Detect which cell encompasses the target text, then output its (X, Y) center coordinate. 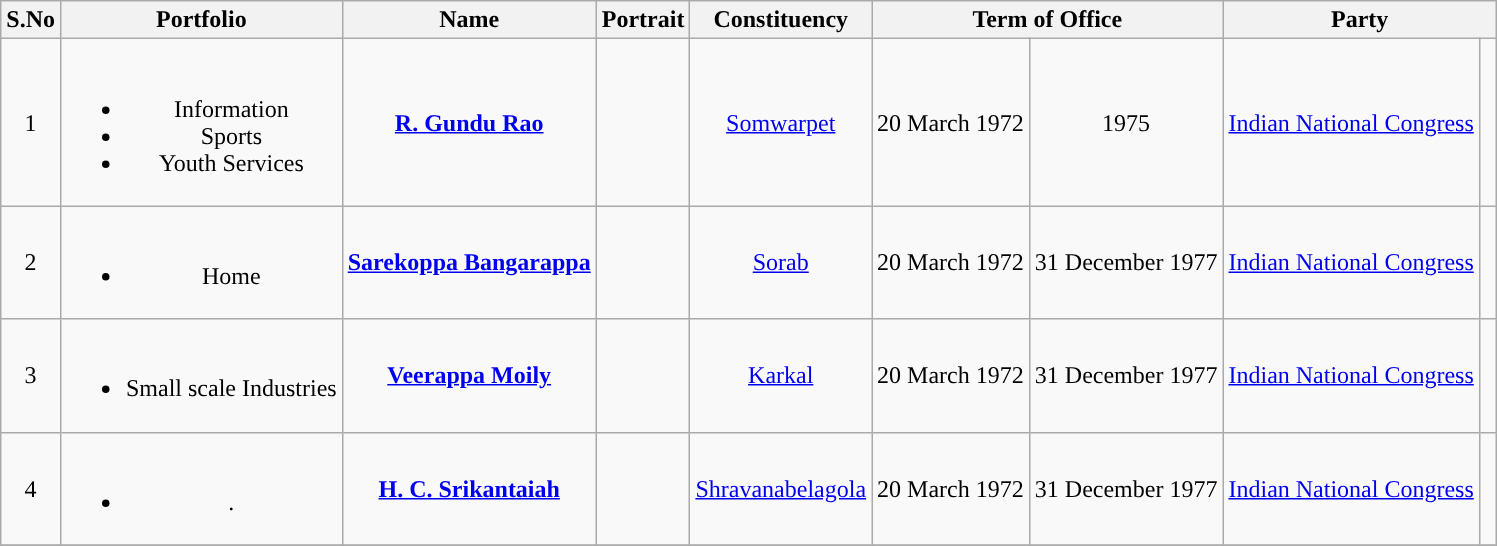
1975 (1126, 122)
4 (31, 488)
Name (469, 20)
Shravanabelagola (781, 488)
Sarekoppa Bangarappa (469, 262)
. (201, 488)
Party (1360, 20)
Small scale Industries (201, 376)
Karkal (781, 376)
1 (31, 122)
Sorab (781, 262)
3 (31, 376)
H. C. Srikantaiah (469, 488)
S.No (31, 20)
Somwarpet (781, 122)
Term of Office (1048, 20)
R. Gundu Rao (469, 122)
Portfolio (201, 20)
2 (31, 262)
InformationSportsYouth Services (201, 122)
Constituency (781, 20)
Home (201, 262)
Veerappa Moily (469, 376)
Portrait (643, 20)
